Provide the [x, y] coordinate of the cell's center where the given text is located.  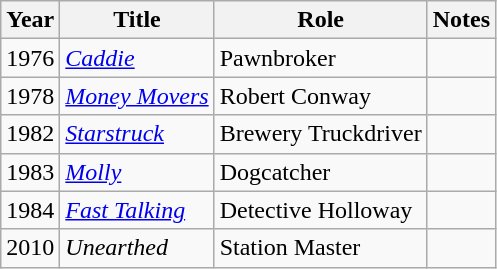
Role [320, 20]
2010 [30, 248]
1976 [30, 58]
Notes [461, 20]
Caddie [137, 58]
Robert Conway [320, 96]
Unearthed [137, 248]
1978 [30, 96]
Year [30, 20]
Fast Talking [137, 210]
1983 [30, 172]
Brewery Truckdriver [320, 134]
Money Movers [137, 96]
Starstruck [137, 134]
Station Master [320, 248]
1982 [30, 134]
Title [137, 20]
Molly [137, 172]
Detective Holloway [320, 210]
Dogcatcher [320, 172]
1984 [30, 210]
Pawnbroker [320, 58]
